Return the (x, y) coordinate for the center point of the cell that contains the specified text.  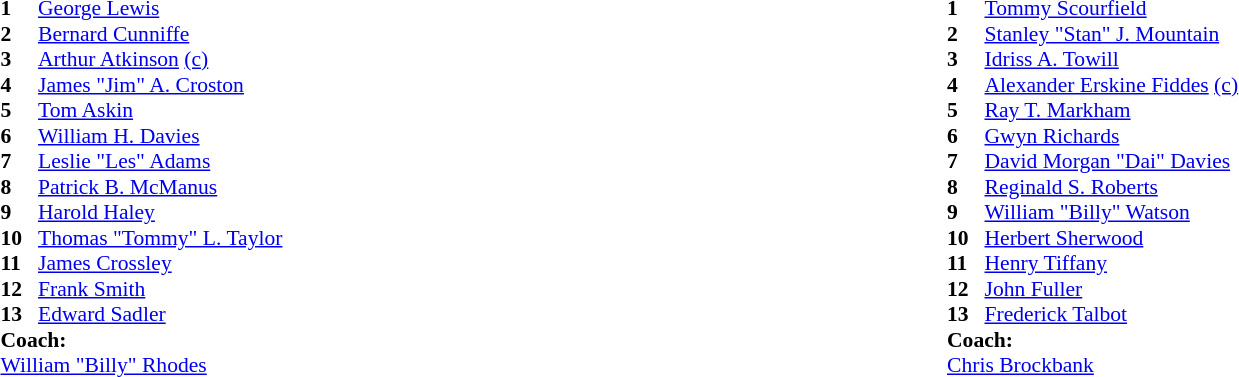
Leslie "Les" Adams (160, 161)
Herbert Sherwood (1111, 238)
Edward Sadler (160, 315)
Idriss A. Towill (1111, 59)
Reginald S. Roberts (1111, 187)
James Crossley (160, 263)
Arthur Atkinson (c) (160, 59)
Ray T. Markham (1111, 111)
William "Billy" Watson (1111, 213)
Henry Tiffany (1111, 263)
Gwyn Richards (1111, 136)
Frank Smith (160, 289)
Tom Askin (160, 111)
Frederick Talbot (1111, 315)
David Morgan "Dai" Davies (1111, 161)
Harold Haley (160, 213)
Bernard Cunniffe (160, 34)
Alexander Erskine Fiddes (c) (1111, 85)
Thomas "Tommy" L. Taylor (160, 238)
James "Jim" A. Croston (160, 85)
Patrick B. McManus (160, 187)
John Fuller (1111, 289)
William H. Davies (160, 136)
Stanley "Stan" J. Mountain (1111, 34)
